For the text-containing cell, return its midpoint in [x, y] coordinate format. 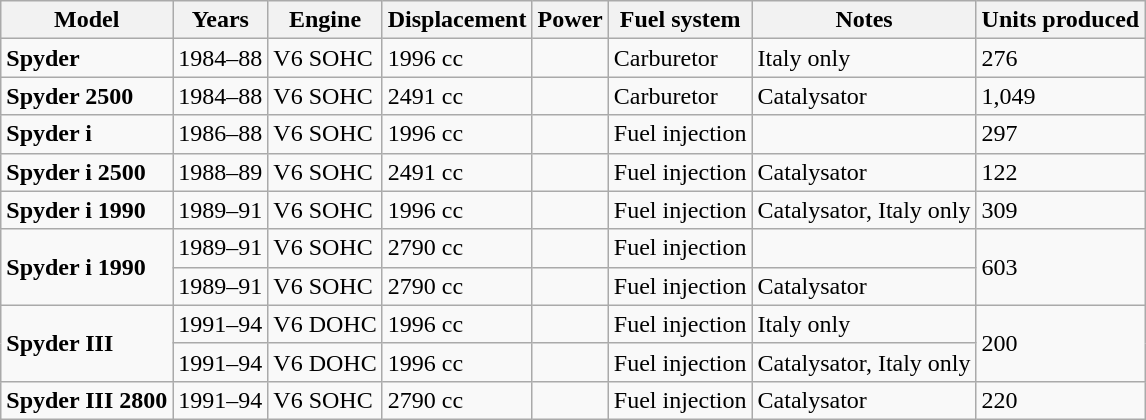
1986–88 [220, 134]
122 [1060, 172]
297 [1060, 134]
Engine [325, 20]
Spyder 2500 [87, 96]
Notes [864, 20]
Spyder III [87, 343]
Units produced [1060, 20]
Fuel system [680, 20]
309 [1060, 210]
Years [220, 20]
Spyder i [87, 134]
220 [1060, 400]
276 [1060, 58]
Displacement [457, 20]
Spyder i 2500 [87, 172]
200 [1060, 343]
Model [87, 20]
603 [1060, 267]
1,049 [1060, 96]
Power [570, 20]
Spyder III 2800 [87, 400]
1988–89 [220, 172]
Spyder [87, 58]
